From the cell containing the given text, extract its center point as [X, Y] coordinate. 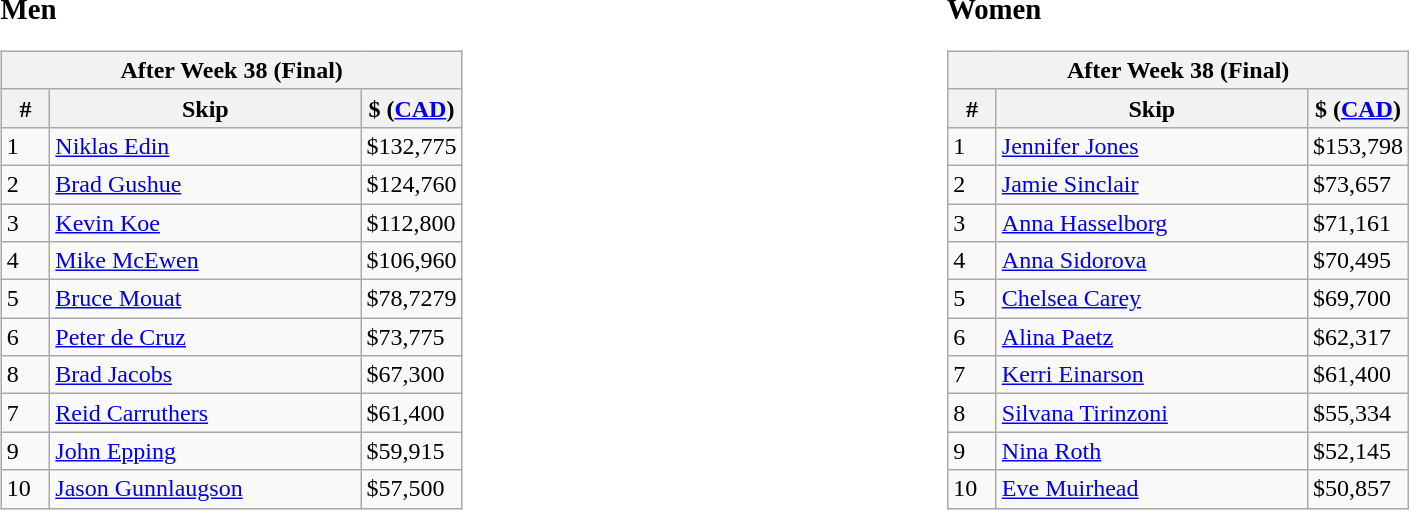
Jennifer Jones [1152, 146]
$70,495 [1358, 261]
Kevin Koe [206, 223]
$71,161 [1358, 223]
$52,145 [1358, 451]
$73,657 [1358, 184]
Brad Jacobs [206, 375]
Anna Sidorova [1152, 261]
$69,700 [1358, 299]
Bruce Mouat [206, 299]
Alina Paetz [1152, 337]
Peter de Cruz [206, 337]
$106,960 [412, 261]
$55,334 [1358, 413]
Eve Muirhead [1152, 489]
Chelsea Carey [1152, 299]
Jason Gunnlaugson [206, 489]
Silvana Tirinzoni [1152, 413]
$112,800 [412, 223]
Brad Gushue [206, 184]
Kerri Einarson [1152, 375]
Niklas Edin [206, 146]
Jamie Sinclair [1152, 184]
Nina Roth [1152, 451]
Reid Carruthers [206, 413]
Mike McEwen [206, 261]
$153,798 [1358, 146]
$67,300 [412, 375]
$57,500 [412, 489]
$132,775 [412, 146]
$62,317 [1358, 337]
$73,775 [412, 337]
$78,7279 [412, 299]
John Epping [206, 451]
Anna Hasselborg [1152, 223]
$50,857 [1358, 489]
$59,915 [412, 451]
$124,760 [412, 184]
